Search for the cell housing the specified text and yield its (X, Y) center coordinate. 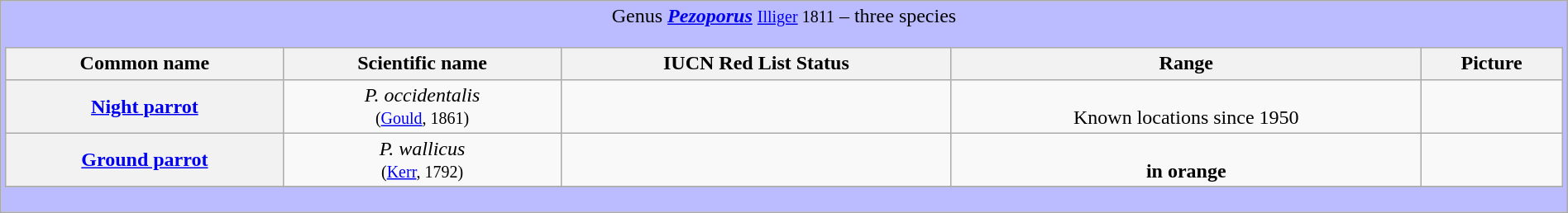
Range (1186, 64)
IUCN Red List Status (756, 64)
P. occidentalis (Gould, 1861) (423, 106)
Ground parrot (145, 160)
Scientific name (423, 64)
Night parrot (145, 106)
Known locations since 1950 (1186, 106)
Picture (1492, 64)
P. wallicus (Kerr, 1792) (423, 160)
Common name (145, 64)
in orange (1186, 160)
